Return the (x, y) coordinate for the center point of the cell that contains the specified text.  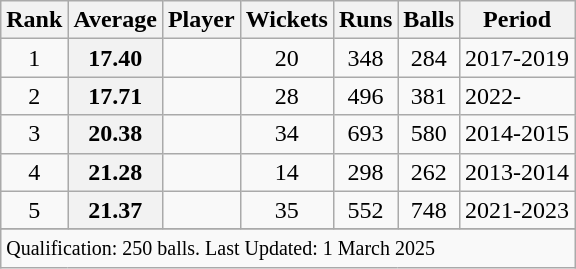
20.38 (116, 134)
Period (518, 20)
348 (365, 58)
262 (429, 172)
21.28 (116, 172)
28 (286, 96)
Qualification: 250 balls. Last Updated: 1 March 2025 (288, 248)
Average (116, 20)
2022- (518, 96)
284 (429, 58)
298 (365, 172)
Wickets (286, 20)
17.40 (116, 58)
2014-2015 (518, 134)
496 (365, 96)
Player (201, 20)
Rank (34, 20)
552 (365, 210)
20 (286, 58)
21.37 (116, 210)
4 (34, 172)
2017-2019 (518, 58)
2021-2023 (518, 210)
2 (34, 96)
580 (429, 134)
1 (34, 58)
35 (286, 210)
Runs (365, 20)
14 (286, 172)
Balls (429, 20)
34 (286, 134)
693 (365, 134)
2013-2014 (518, 172)
5 (34, 210)
3 (34, 134)
17.71 (116, 96)
381 (429, 96)
748 (429, 210)
